Capture the cell that displays the provided text and extract its (x, y) central coordinate. 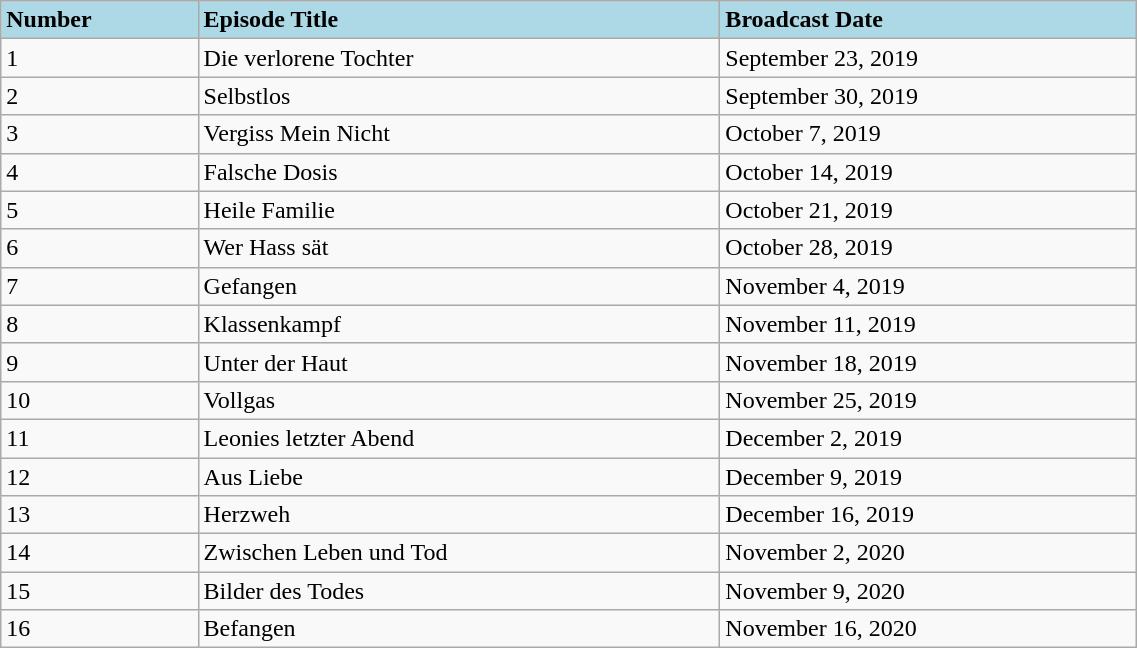
November 2, 2020 (928, 553)
1 (100, 58)
Befangen (459, 629)
December 9, 2019 (928, 477)
October 28, 2019 (928, 248)
November 16, 2020 (928, 629)
Klassenkampf (459, 324)
16 (100, 629)
Vollgas (459, 400)
Broadcast Date (928, 20)
Gefangen (459, 286)
8 (100, 324)
15 (100, 591)
Unter der Haut (459, 362)
November 4, 2019 (928, 286)
November 18, 2019 (928, 362)
12 (100, 477)
Episode Title (459, 20)
Selbstlos (459, 96)
September 23, 2019 (928, 58)
October 14, 2019 (928, 172)
2 (100, 96)
7 (100, 286)
Zwischen Leben und Tod (459, 553)
9 (100, 362)
December 2, 2019 (928, 438)
Number (100, 20)
December 16, 2019 (928, 515)
6 (100, 248)
Bilder des Todes (459, 591)
Die verlorene Tochter (459, 58)
Heile Familie (459, 210)
Herzweh (459, 515)
November 25, 2019 (928, 400)
10 (100, 400)
Leonies letzter Abend (459, 438)
Falsche Dosis (459, 172)
November 11, 2019 (928, 324)
5 (100, 210)
Wer Hass sät (459, 248)
October 7, 2019 (928, 134)
4 (100, 172)
September 30, 2019 (928, 96)
13 (100, 515)
Vergiss Mein Nicht (459, 134)
November 9, 2020 (928, 591)
Aus Liebe (459, 477)
October 21, 2019 (928, 210)
14 (100, 553)
3 (100, 134)
11 (100, 438)
